For the text-containing cell, return its midpoint in [X, Y] coordinate format. 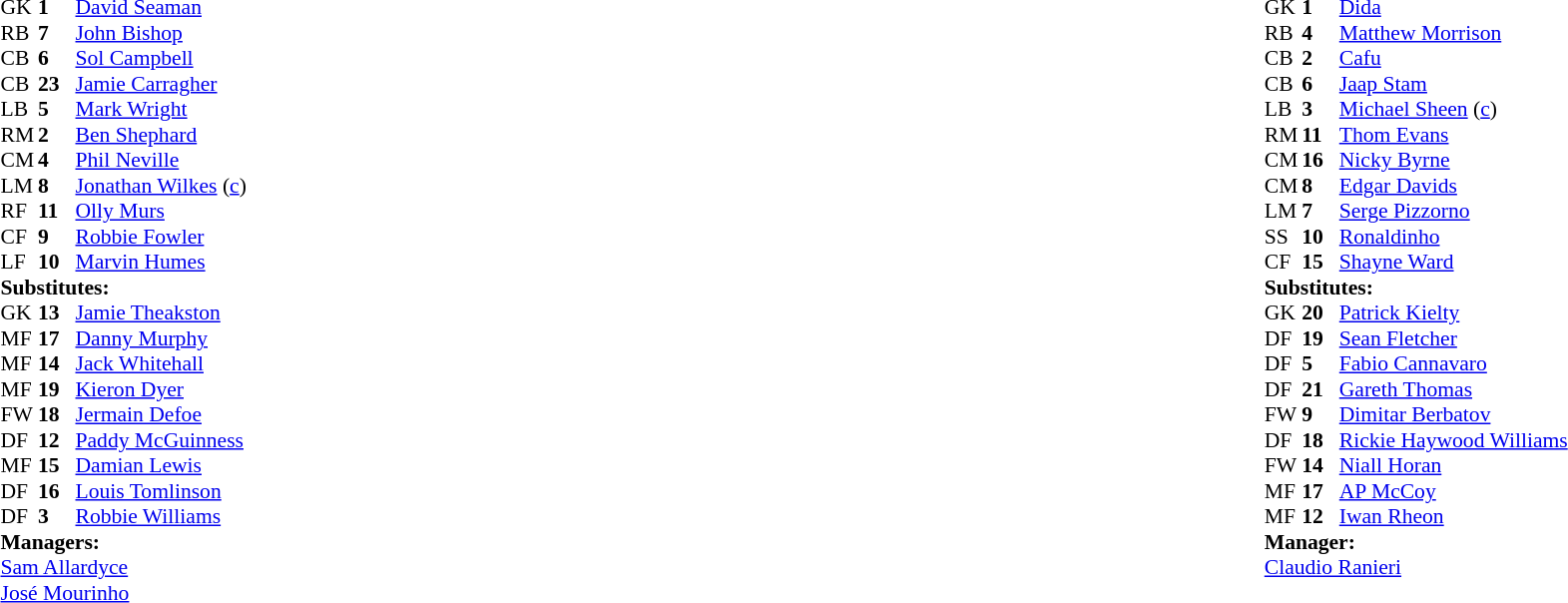
Phil Neville [162, 161]
Ronaldinho [1453, 237]
Michael Sheen (c) [1453, 109]
Patrick Kielty [1453, 312]
Dimitar Berbatov [1453, 414]
Damian Lewis [162, 466]
Nicky Byrne [1453, 161]
Olly Murs [162, 211]
Fabio Cannavaro [1453, 364]
Rickie Haywood Williams [1453, 440]
Jaap Stam [1453, 84]
Marvin Humes [162, 263]
Serge Pizzorno [1453, 211]
Sean Fletcher [1453, 338]
Danny Murphy [162, 338]
Louis Tomlinson [162, 491]
Claudio Ranieri [1416, 568]
AP McCoy [1453, 491]
23 [57, 84]
Jack Whitehall [162, 364]
Jermain Defoe [162, 414]
Managers: [123, 542]
Ben Shephard [162, 135]
Mark Wright [162, 109]
Jamie Carragher [162, 84]
20 [1320, 312]
Thom Evans [1453, 135]
21 [1320, 389]
Kieron Dyer [162, 389]
LF [19, 263]
Paddy McGuinness [162, 440]
Matthew Morrison [1453, 33]
Jonathan Wilkes (c) [162, 186]
SS [1284, 237]
Niall Horan [1453, 466]
RF [19, 211]
Robbie Fowler [162, 237]
Shayne Ward [1453, 263]
Gareth Thomas [1453, 389]
Sol Campbell [162, 59]
Edgar Davids [1453, 186]
Cafu [1453, 59]
13 [57, 312]
Iwan Rheon [1453, 516]
Robbie Williams [162, 516]
Jamie Theakston [162, 312]
Manager: [1416, 542]
John Bishop [162, 33]
